Determine the [x, y] coordinate at the center of the cell enclosing the given text.  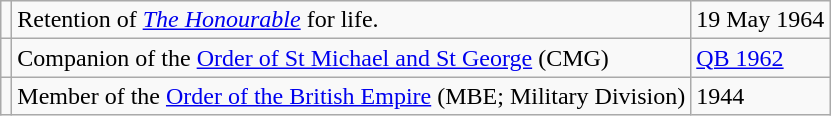
1944 [760, 96]
QB 1962 [760, 58]
Member of the Order of the British Empire (MBE; Military Division) [352, 96]
Companion of the Order of St Michael and St George (CMG) [352, 58]
19 May 1964 [760, 20]
Retention of The Honourable for life. [352, 20]
